Return the [x, y] coordinate for the center point of the cell that contains the specified text.  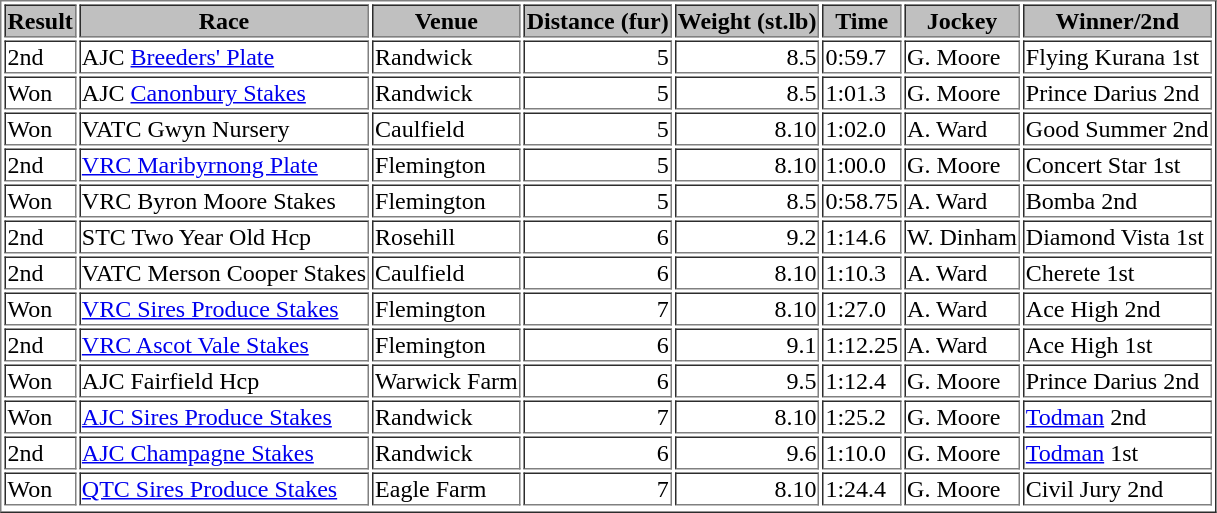
VRC Ascot Vale Stakes [224, 344]
1:24.4 [862, 488]
AJC Canonbury Stakes [224, 92]
Rosehill [446, 236]
STC Two Year Old Hcp [224, 236]
Warwick Farm [446, 380]
Venue [446, 20]
1:14.6 [862, 236]
Eagle Farm [446, 488]
Weight (st.lb) [748, 20]
Winner/2nd [1118, 20]
VATC Gwyn Nursery [224, 128]
AJC Fairfield Hcp [224, 380]
Good Summer 2nd [1118, 128]
Concert Star 1st [1118, 164]
1:25.2 [862, 416]
VRC Byron Moore Stakes [224, 200]
Bomba 2nd [1118, 200]
VRC Maribyrnong Plate [224, 164]
Ace High 1st [1118, 344]
0:58.75 [862, 200]
Todman 1st [1118, 452]
9.5 [748, 380]
1:02.0 [862, 128]
VATC Merson Cooper Stakes [224, 272]
1:01.3 [862, 92]
Flying Kurana 1st [1118, 56]
AJC Sires Produce Stakes [224, 416]
AJC Champagne Stakes [224, 452]
Race [224, 20]
Cherete 1st [1118, 272]
1:10.0 [862, 452]
Distance (fur) [598, 20]
1:00.0 [862, 164]
VRC Sires Produce Stakes [224, 308]
Civil Jury 2nd [1118, 488]
1:27.0 [862, 308]
Ace High 2nd [1118, 308]
1:10.3 [862, 272]
Time [862, 20]
Todman 2nd [1118, 416]
Result [40, 20]
Diamond Vista 1st [1118, 236]
9.2 [748, 236]
Jockey [962, 20]
AJC Breeders' Plate [224, 56]
9.6 [748, 452]
QTC Sires Produce Stakes [224, 488]
9.1 [748, 344]
0:59.7 [862, 56]
1:12.25 [862, 344]
1:12.4 [862, 380]
W. Dinham [962, 236]
